Identify which cell holds the provided text, then report its (X, Y) central coordinate. 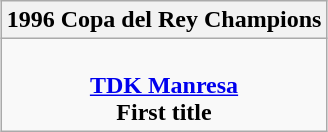
1996 Copa del Rey Champions (164, 20)
TDK Manresa First title (164, 85)
